Return the [X, Y] coordinate for the center point of the cell that contains the specified text.  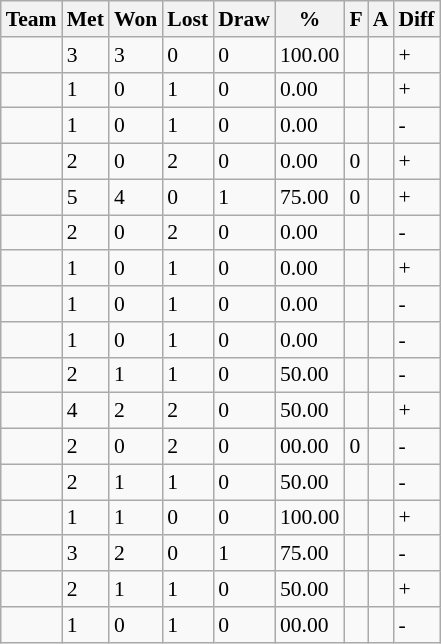
Lost [188, 19]
Won [136, 19]
Met [86, 19]
% [310, 19]
F [356, 19]
Team [32, 19]
Diff [416, 19]
5 [86, 197]
Draw [244, 19]
A [381, 19]
